For the text-containing cell, return its midpoint in [x, y] coordinate format. 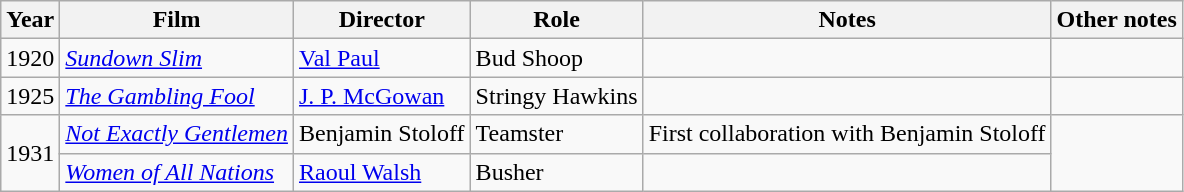
Notes [847, 20]
Teamster [556, 134]
Year [30, 20]
Film [177, 20]
Role [556, 20]
Director [382, 20]
Busher [556, 172]
Val Paul [382, 58]
1925 [30, 96]
1931 [30, 153]
Stringy Hawkins [556, 96]
Raoul Walsh [382, 172]
Bud Shoop [556, 58]
1920 [30, 58]
J. P. McGowan [382, 96]
Sundown Slim [177, 58]
Other notes [1116, 20]
Not Exactly Gentlemen [177, 134]
Women of All Nations [177, 172]
First collaboration with Benjamin Stoloff [847, 134]
Benjamin Stoloff [382, 134]
The Gambling Fool [177, 96]
